Determine the (x, y) coordinate at the center of the cell enclosing the given text.  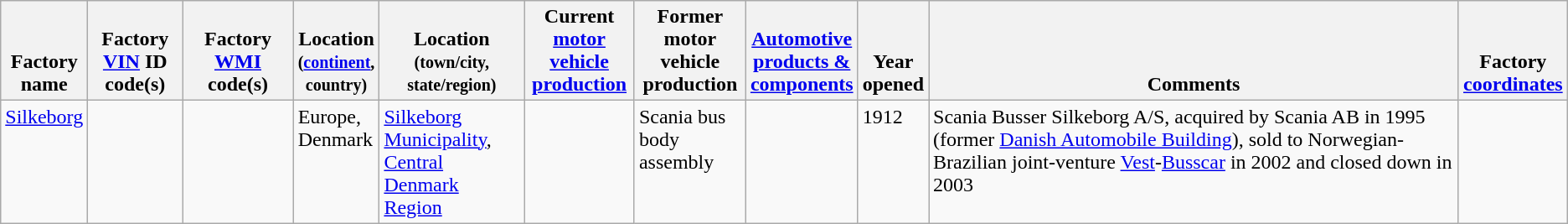
Europe,Denmark (337, 162)
Formermotor vehicleproduction (690, 50)
Location(continent,country) (337, 50)
FactoryVIN ID code(s) (136, 50)
Factoryname (44, 50)
Scania busbody assembly (690, 162)
Silkeborg (44, 162)
Silkeborg Municipality,Central Denmark Region (452, 162)
Factorycoordinates (1513, 50)
Yearopened (893, 50)
Comments (1194, 50)
Automotiveproducts &components (802, 50)
Location(town/city,state/region) (452, 50)
Factory WMI code(s) (238, 50)
Currentmotor vehicleproduction (580, 50)
1912 (893, 162)
